Return the [X, Y] coordinate for the center point of the cell that contains the specified text.  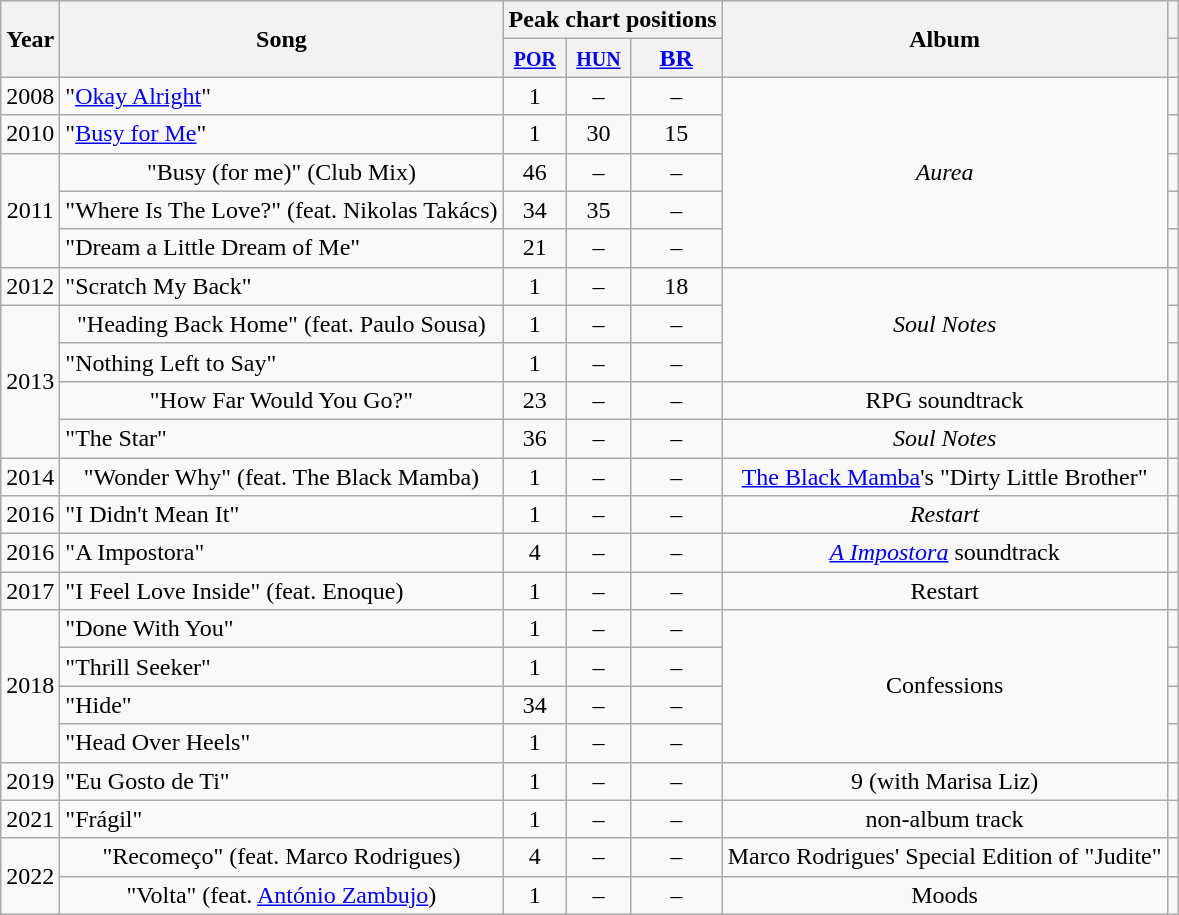
2017 [30, 591]
"A Impostora" [282, 553]
"Dream a Little Dream of Me" [282, 248]
"Eu Gosto de Ti" [282, 781]
2012 [30, 286]
18 [676, 286]
"Heading Back Home" (feat. Paulo Sousa) [282, 324]
Peak chart positions [612, 20]
"Recomeço" (feat. Marco Rodrigues) [282, 857]
23 [535, 400]
A Impostora soundtrack [944, 553]
"Busy (for me)" (Club Mix) [282, 172]
Song [282, 39]
non-album track [944, 819]
9 (with Marisa Liz) [944, 781]
Marco Rodrigues' Special Edition of "Judite" [944, 857]
2013 [30, 381]
RPG soundtrack [944, 400]
"Done With You" [282, 629]
Year [30, 39]
"Wonder Why" (feat. The Black Mamba) [282, 477]
POR [535, 58]
2011 [30, 210]
2022 [30, 876]
Album [944, 39]
The Black Mamba's "Dirty Little Brother" [944, 477]
15 [676, 134]
"Nothing Left to Say" [282, 362]
"Head Over Heels" [282, 743]
2019 [30, 781]
2018 [30, 686]
"I Feel Love Inside" (feat. Enoque) [282, 591]
30 [599, 134]
35 [599, 210]
2010 [30, 134]
Confessions [944, 686]
Moods [944, 895]
"Where Is The Love?" (feat. Nikolas Takács) [282, 210]
2014 [30, 477]
2021 [30, 819]
"I Didn't Mean It" [282, 515]
"Busy for Me" [282, 134]
"How Far Would You Go?" [282, 400]
Aurea [944, 172]
"The Star" [282, 438]
21 [535, 248]
36 [535, 438]
46 [535, 172]
"Volta" (feat. António Zambujo) [282, 895]
"Thrill Seeker" [282, 667]
"Frágil" [282, 819]
2008 [30, 96]
BR [676, 58]
HUN [599, 58]
"Okay Alright" [282, 96]
"Scratch My Back" [282, 286]
"Hide" [282, 705]
